Pinpoint the cell where the given text exists, returning its (x, y) midpoint coordinate. 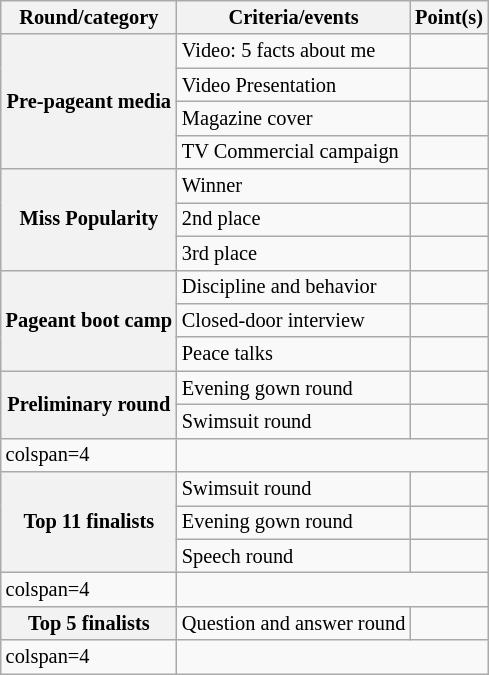
Criteria/events (294, 17)
Top 11 finalists (89, 522)
Pre-pageant media (89, 102)
3rd place (294, 253)
Pageant boot camp (89, 320)
Top 5 finalists (89, 623)
Miss Popularity (89, 220)
TV Commercial campaign (294, 152)
Peace talks (294, 354)
Closed-door interview (294, 320)
Question and answer round (294, 623)
Round/category (89, 17)
2nd place (294, 219)
Discipline and behavior (294, 287)
Point(s) (449, 17)
Speech round (294, 556)
Preliminary round (89, 404)
Winner (294, 186)
Video: 5 facts about me (294, 51)
Magazine cover (294, 118)
Video Presentation (294, 85)
